Identify which cell holds the provided text, then report its (X, Y) central coordinate. 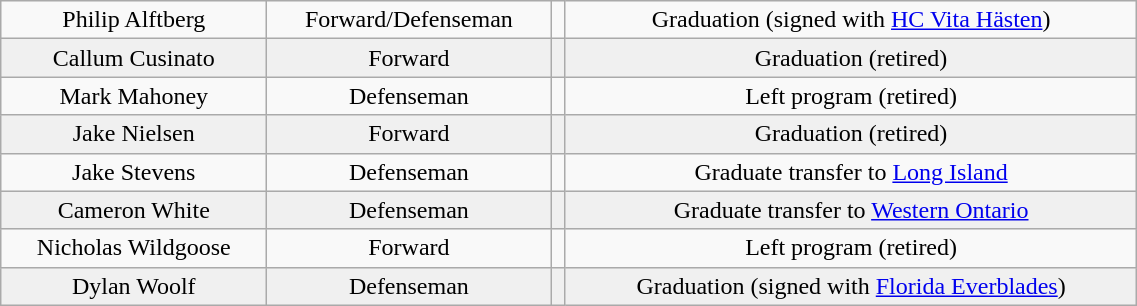
Philip Alftberg (134, 20)
Graduation (signed with Florida Everblades) (851, 286)
Jake Stevens (134, 172)
Cameron White (134, 210)
Graduate transfer to Long Island (851, 172)
Graduation (signed with HC Vita Hästen) (851, 20)
Forward/Defenseman (409, 20)
Callum Cusinato (134, 58)
Jake Nielsen (134, 134)
Mark Mahoney (134, 96)
Nicholas Wildgoose (134, 248)
Graduate transfer to Western Ontario (851, 210)
Dylan Woolf (134, 286)
